From the cell containing the given text, extract its center point as (X, Y) coordinate. 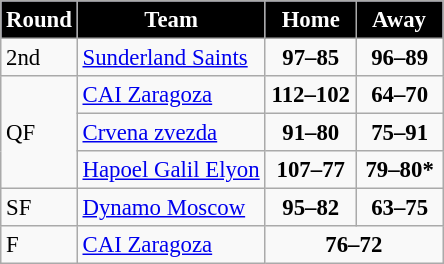
SF (39, 208)
Hapoel Galil Elyon (171, 170)
64–70 (400, 95)
107–77 (311, 170)
Home (311, 20)
Crvena zvezda (171, 133)
97–85 (311, 58)
112–102 (311, 95)
63–75 (400, 208)
F (39, 245)
Dynamo Moscow (171, 208)
79–80* (400, 170)
91–80 (311, 133)
Sunderland Saints (171, 58)
96–89 (400, 58)
76–72 (354, 245)
Away (400, 20)
Round (39, 20)
2nd (39, 58)
95–82 (311, 208)
75–91 (400, 133)
Team (171, 20)
QF (39, 132)
